Extract the (x, y) coordinate from the center of the cell holding the provided text.  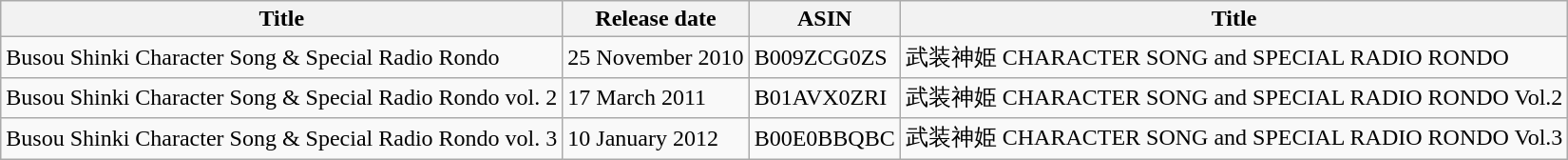
Busou Shinki Character Song & Special Radio Rondo (281, 57)
B009ZCG0ZS (825, 57)
Busou Shinki Character Song & Special Radio Rondo vol. 3 (281, 139)
17 March 2011 (656, 97)
B00E0BBQBC (825, 139)
Release date (656, 19)
武装神姫 CHARACTER SONG and SPECIAL RADIO RONDO Vol.3 (1233, 139)
ASIN (825, 19)
10 January 2012 (656, 139)
25 November 2010 (656, 57)
Busou Shinki Character Song & Special Radio Rondo vol. 2 (281, 97)
武装神姫 CHARACTER SONG and SPECIAL RADIO RONDO (1233, 57)
武装神姫 CHARACTER SONG and SPECIAL RADIO RONDO Vol.2 (1233, 97)
B01AVX0ZRI (825, 97)
